Capture the cell that displays the provided text and extract its [X, Y] central coordinate. 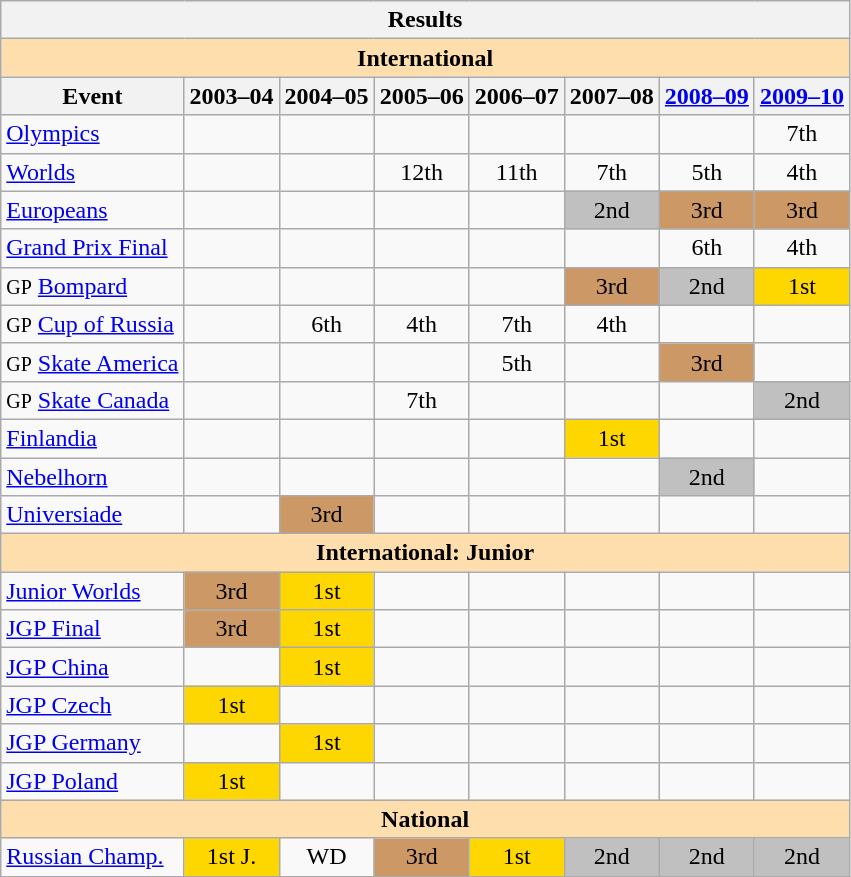
Olympics [92, 134]
12th [422, 172]
Results [426, 20]
Worlds [92, 172]
JGP Final [92, 629]
11th [516, 172]
2003–04 [232, 96]
2007–08 [612, 96]
Nebelhorn [92, 477]
GP Skate America [92, 362]
National [426, 819]
Russian Champ. [92, 857]
2004–05 [326, 96]
JGP China [92, 667]
International [426, 58]
2008–09 [706, 96]
International: Junior [426, 553]
Event [92, 96]
WD [326, 857]
2006–07 [516, 96]
JGP Poland [92, 781]
2009–10 [802, 96]
GP Skate Canada [92, 400]
JGP Germany [92, 743]
Finlandia [92, 438]
GP Cup of Russia [92, 324]
Junior Worlds [92, 591]
Europeans [92, 210]
GP Bompard [92, 286]
Universiade [92, 515]
1st J. [232, 857]
Grand Prix Final [92, 248]
2005–06 [422, 96]
JGP Czech [92, 705]
